Pinpoint the cell where the given text exists, returning its [X, Y] midpoint coordinate. 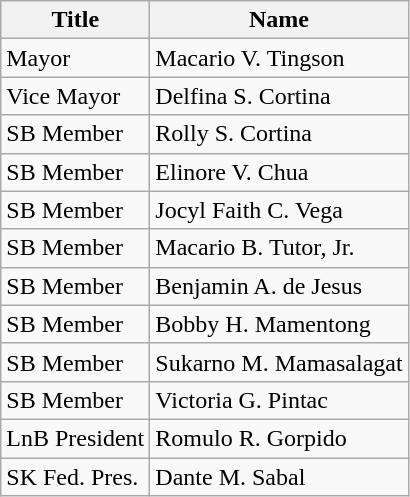
SK Fed. Pres. [76, 477]
Bobby H. Mamentong [279, 324]
Jocyl Faith C. Vega [279, 210]
Elinore V. Chua [279, 172]
Macario V. Tingson [279, 58]
Rolly S. Cortina [279, 134]
Name [279, 20]
LnB President [76, 438]
Delfina S. Cortina [279, 96]
Title [76, 20]
Vice Mayor [76, 96]
Dante M. Sabal [279, 477]
Sukarno M. Mamasalagat [279, 362]
Mayor [76, 58]
Benjamin A. de Jesus [279, 286]
Macario B. Tutor, Jr. [279, 248]
Victoria G. Pintac [279, 400]
Romulo R. Gorpido [279, 438]
